Return the [X, Y] coordinate for the center point of the cell that contains the specified text.  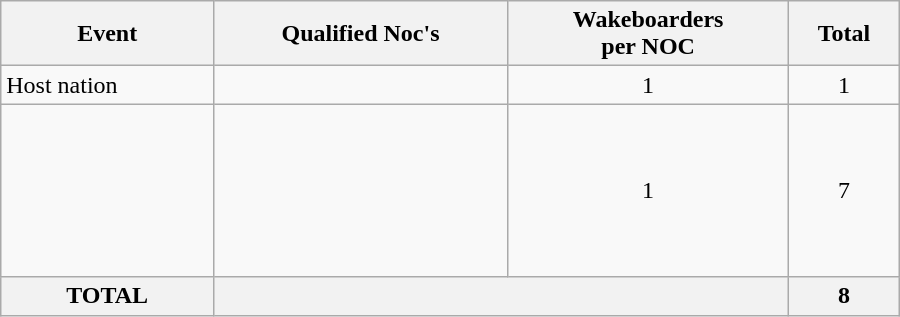
7 [844, 190]
Total [844, 34]
Event [108, 34]
Qualified Noc's [361, 34]
TOTAL [108, 296]
Wakeboarders per NOC [648, 34]
8 [844, 296]
Host nation [108, 85]
